Scan for the cell matching the given text and deliver its (X, Y) coordinate at center. 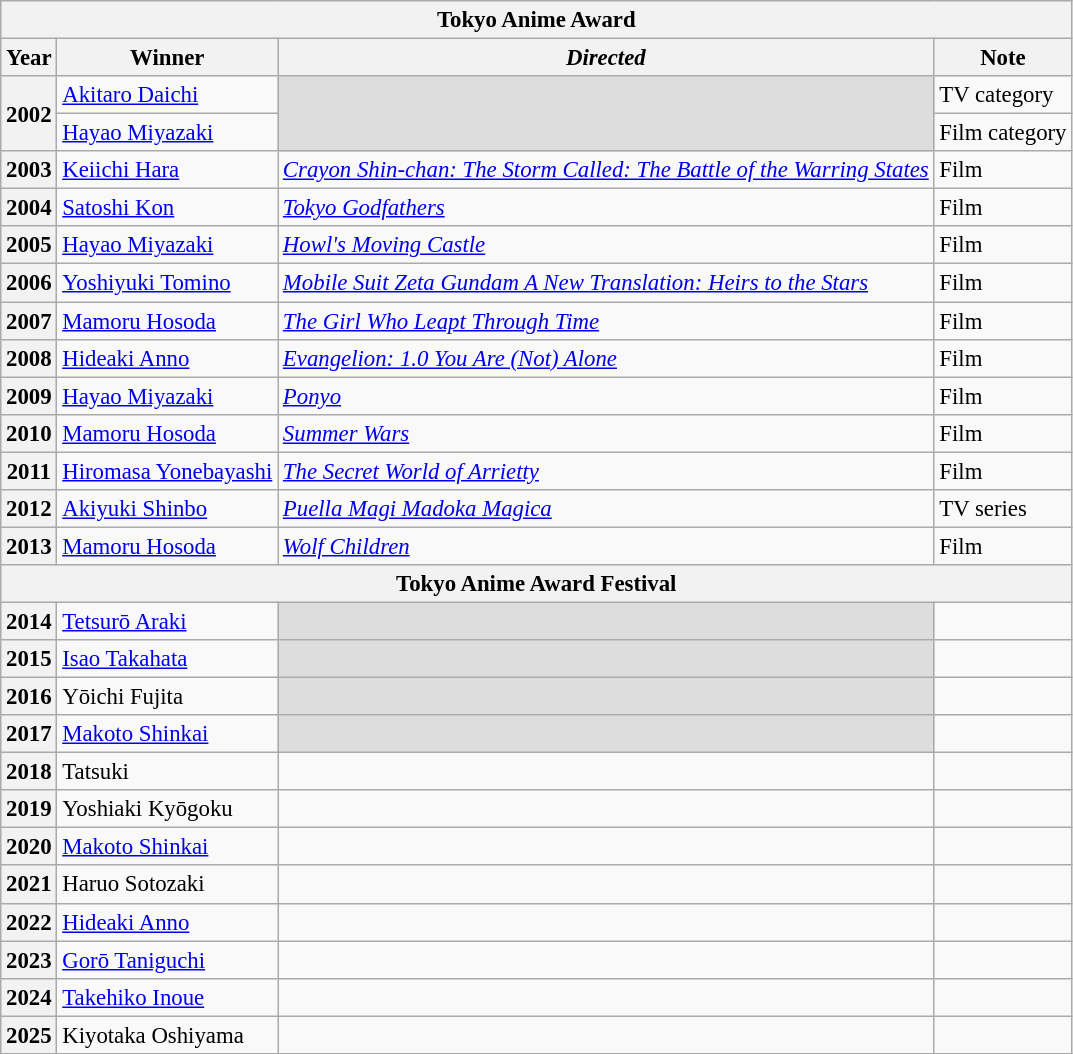
Akitaro Daichi (168, 95)
Note (1003, 58)
Winner (168, 58)
Tokyo Godfathers (606, 208)
Year (29, 58)
2017 (29, 734)
2016 (29, 697)
2019 (29, 809)
Tokyo Anime Award Festival (536, 584)
Yōichi Fujita (168, 697)
2024 (29, 997)
Crayon Shin-chan: The Storm Called: The Battle of the Warring States (606, 170)
Isao Takahata (168, 659)
Ponyo (606, 396)
Wolf Children (606, 546)
Akiyuki Shinbo (168, 509)
2007 (29, 321)
Satoshi Kon (168, 208)
2023 (29, 960)
2020 (29, 847)
Summer Wars (606, 433)
Keiichi Hara (168, 170)
2015 (29, 659)
2006 (29, 283)
Tatsuki (168, 772)
Tetsurō Araki (168, 621)
Directed (606, 58)
Mobile Suit Zeta Gundam A New Translation: Heirs to the Stars (606, 283)
2025 (29, 1035)
Puella Magi Madoka Magica (606, 509)
Yoshiaki Kyōgoku (168, 809)
2021 (29, 885)
Gorō Taniguchi (168, 960)
Tokyo Anime Award (536, 20)
Yoshiyuki Tomino (168, 283)
2013 (29, 546)
2018 (29, 772)
Hiromasa Yonebayashi (168, 471)
2004 (29, 208)
Haruo Sotozaki (168, 885)
2008 (29, 358)
2005 (29, 245)
Evangelion: 1.0 You Are (Not) Alone (606, 358)
2002 (29, 114)
The Girl Who Leapt Through Time (606, 321)
2009 (29, 396)
TV series (1003, 509)
TV category (1003, 95)
2012 (29, 509)
2003 (29, 170)
2014 (29, 621)
Film category (1003, 133)
2022 (29, 922)
2010 (29, 433)
2011 (29, 471)
Kiyotaka Oshiyama (168, 1035)
Howl's Moving Castle (606, 245)
Takehiko Inoue (168, 997)
The Secret World of Arrietty (606, 471)
